From the cell containing the given text, extract its center point as [x, y] coordinate. 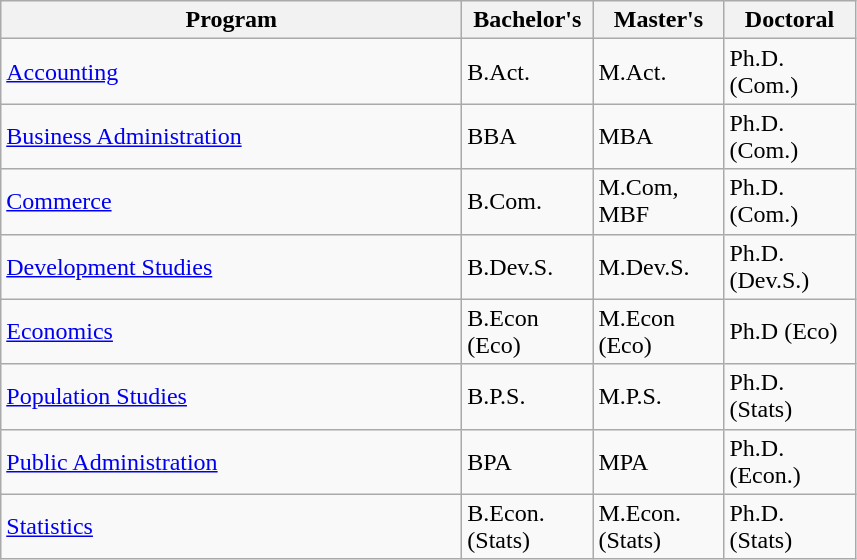
BPA [528, 462]
B.Econ (Eco) [528, 332]
MBA [658, 136]
Program [232, 20]
Ph.D. (Econ.) [790, 462]
Master's [658, 20]
M.Dev.S. [658, 266]
Economics [232, 332]
M.Com, MBF [658, 202]
M.P.S. [658, 396]
Accounting [232, 72]
B.Econ. (Stats) [528, 526]
Doctoral [790, 20]
Public Administration [232, 462]
Bachelor's [528, 20]
B.Dev.S. [528, 266]
Commerce [232, 202]
M.Econ (Eco) [658, 332]
Population Studies [232, 396]
B.Com. [528, 202]
Statistics [232, 526]
B.P.S. [528, 396]
B.Act. [528, 72]
Ph.D. (Dev.S.) [790, 266]
Ph.D (Eco) [790, 332]
MPA [658, 462]
M.Econ. (Stats) [658, 526]
Development Studies [232, 266]
BBA [528, 136]
Business Administration [232, 136]
M.Act. [658, 72]
